Return [x, y] of the center of cell containing provided text 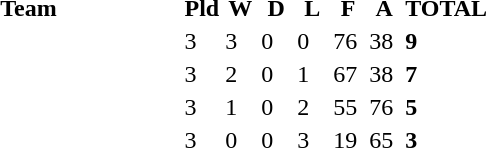
67 [348, 74]
55 [348, 107]
